Extract the [X, Y] coordinate from the center of the cell holding the provided text.  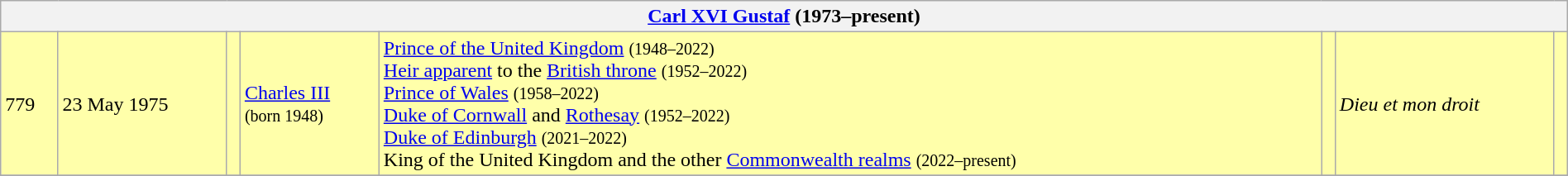
23 May 1975 [142, 104]
779 [30, 104]
Charles III(born 1948) [309, 104]
Dieu et mon droit [1444, 104]
Carl XVI Gustaf (1973–present) [784, 17]
